Output the (x, y) coordinate of the center of the cell containing the given text.  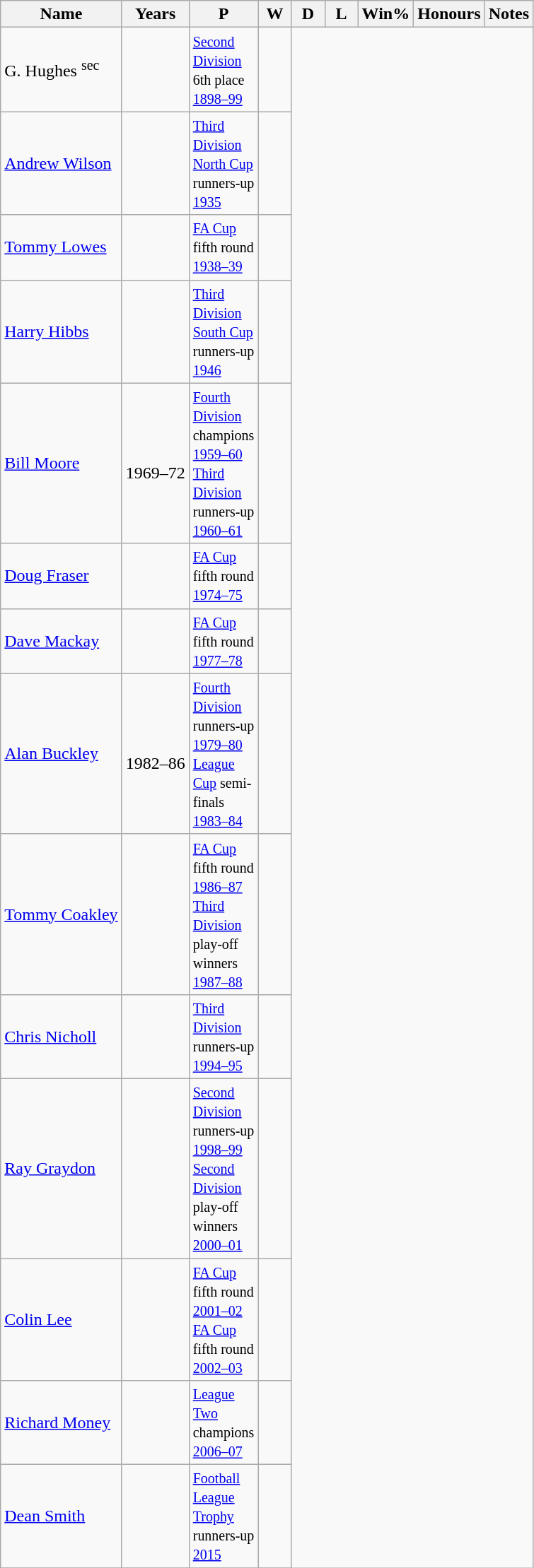
League Two champions 2006–07 (224, 1423)
Third Division South Cup runners-up 1946 (224, 331)
Honours (449, 14)
Colin Lee (61, 1319)
1969–72 (156, 464)
Second Division runners-up 1998–99Second Division play-off winners 2000–01 (224, 1168)
Dave Mackay (61, 641)
Tommy Coakley (61, 914)
Doug Fraser (61, 576)
Fourth Division runners-up 1979–80League Cup semi-finals 1983–84 (224, 753)
Fourth Division champions 1959–60Third Division runners-up 1960–61 (224, 464)
FA Cup fifth round 1938–39 (224, 247)
Win% (386, 14)
Richard Money (61, 1423)
Third Division runners-up 1994–95 (224, 1036)
FA Cup fifth round 1977–78 (224, 641)
P (224, 14)
FA Cup fifth round 1974–75 (224, 576)
Bill Moore (61, 464)
FA Cup fifth round 2001–02FA Cup fifth round 2002–03 (224, 1319)
Harry Hibbs (61, 331)
Notes (509, 14)
FA Cup fifth round 1986–87Third Division play-off winners 1987–88 (224, 914)
Second Division 6th place 1898–99 (224, 69)
W (274, 14)
Football League Trophy runners-up 2015 (224, 1516)
Years (156, 14)
Tommy Lowes (61, 247)
L (341, 14)
D (308, 14)
G. Hughes sec (61, 69)
Andrew Wilson (61, 163)
Name (61, 14)
Dean Smith (61, 1516)
Alan Buckley (61, 753)
Chris Nicholl (61, 1036)
1982–86 (156, 753)
Third Division North Cup runners-up 1935 (224, 163)
Ray Graydon (61, 1168)
